Return the (x, y) coordinate for the center point of the cell that contains the specified text.  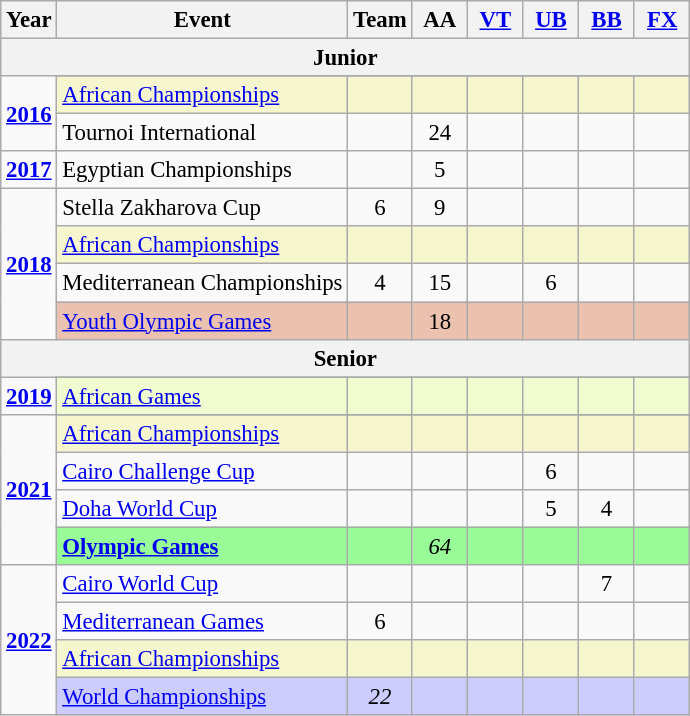
Year (29, 20)
18 (440, 321)
Doha World Cup (202, 509)
2018 (29, 264)
64 (440, 546)
UB (551, 20)
Youth Olympic Games (202, 321)
Mediterranean Games (202, 621)
24 (440, 133)
2021 (29, 489)
VT (496, 20)
Tournoi International (202, 133)
15 (440, 283)
7 (607, 584)
2022 (29, 640)
Egyptian Championships (202, 170)
Cairo Challenge Cup (202, 471)
AA (440, 20)
Junior (346, 58)
Olympic Games (202, 546)
BB (607, 20)
Team (380, 20)
Event (202, 20)
FX (662, 20)
2019 (29, 396)
9 (440, 208)
Cairo World Cup (202, 584)
World Championships (202, 697)
Senior (346, 358)
Mediterranean Championships (202, 283)
African Games (202, 396)
2017 (29, 170)
22 (380, 697)
2016 (29, 114)
Stella Zakharova Cup (202, 208)
